From the cell containing the given text, extract its center point as (X, Y) coordinate. 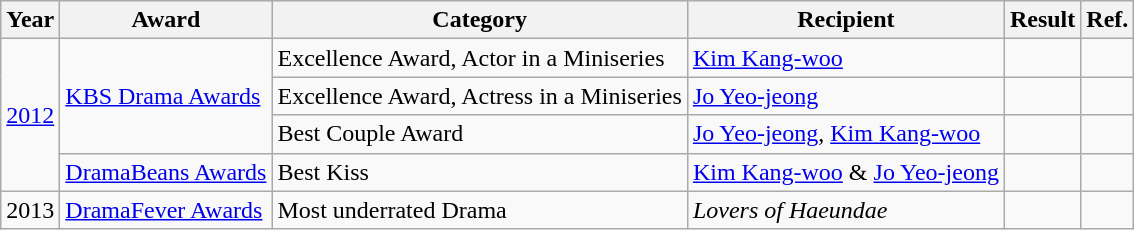
Result (1042, 20)
2013 (30, 210)
DramaFever Awards (166, 210)
Kim Kang-woo & Jo Yeo-jeong (846, 172)
Excellence Award, Actor in a Miniseries (480, 58)
KBS Drama Awards (166, 96)
Jo Yeo-jeong (846, 96)
Ref. (1108, 20)
Excellence Award, Actress in a Miniseries (480, 96)
Year (30, 20)
Most underrated Drama (480, 210)
Best Couple Award (480, 134)
Kim Kang-woo (846, 58)
Award (166, 20)
2012 (30, 115)
Lovers of Haeundae (846, 210)
Best Kiss (480, 172)
DramaBeans Awards (166, 172)
Category (480, 20)
Jo Yeo-jeong, Kim Kang-woo (846, 134)
Recipient (846, 20)
